Extract the [x, y] coordinate from the center of the cell holding the provided text.  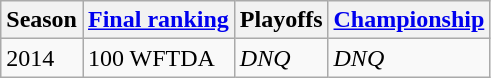
Championship [409, 20]
2014 [42, 58]
Season [42, 20]
Final ranking [158, 20]
100 WFTDA [158, 58]
Playoffs [281, 20]
